For the text-containing cell, return its midpoint in [x, y] coordinate format. 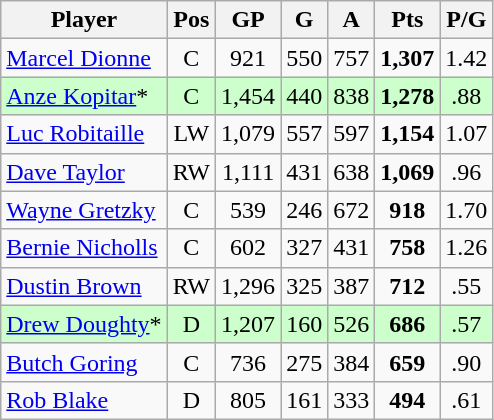
A [352, 20]
550 [304, 58]
275 [304, 362]
1,296 [248, 286]
805 [248, 400]
327 [304, 248]
1,111 [248, 172]
736 [248, 362]
672 [352, 210]
.96 [466, 172]
160 [304, 324]
557 [304, 134]
.61 [466, 400]
1,207 [248, 324]
1,307 [408, 58]
Bernie Nicholls [84, 248]
333 [352, 400]
494 [408, 400]
758 [408, 248]
Pos [191, 20]
918 [408, 210]
Drew Doughty* [84, 324]
Wayne Gretzky [84, 210]
.57 [466, 324]
712 [408, 286]
526 [352, 324]
Dustin Brown [84, 286]
1,278 [408, 96]
838 [352, 96]
Anze Kopitar* [84, 96]
Butch Goring [84, 362]
.88 [466, 96]
1.26 [466, 248]
Rob Blake [84, 400]
161 [304, 400]
325 [304, 286]
757 [352, 58]
Pts [408, 20]
597 [352, 134]
387 [352, 286]
1.07 [466, 134]
539 [248, 210]
1,454 [248, 96]
1.42 [466, 58]
1,069 [408, 172]
.55 [466, 286]
659 [408, 362]
Marcel Dionne [84, 58]
GP [248, 20]
G [304, 20]
384 [352, 362]
P/G [466, 20]
686 [408, 324]
602 [248, 248]
440 [304, 96]
246 [304, 210]
.90 [466, 362]
Dave Taylor [84, 172]
Luc Robitaille [84, 134]
LW [191, 134]
1.70 [466, 210]
1,154 [408, 134]
921 [248, 58]
Player [84, 20]
638 [352, 172]
1,079 [248, 134]
